Output the [X, Y] coordinate of the center of the cell containing the given text.  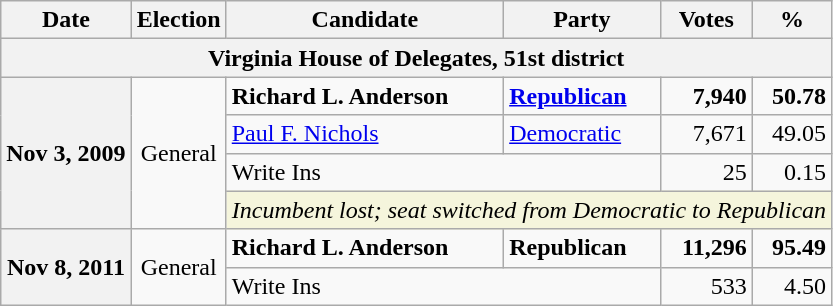
95.49 [792, 248]
Candidate [364, 20]
4.50 [792, 286]
Date [66, 20]
Paul F. Nichols [364, 134]
50.78 [792, 96]
Election [178, 20]
Nov 8, 2011 [66, 267]
Virginia House of Delegates, 51st district [416, 58]
Votes [706, 20]
Nov 3, 2009 [66, 153]
533 [706, 286]
25 [706, 172]
7,940 [706, 96]
Democratic [582, 134]
49.05 [792, 134]
7,671 [706, 134]
Party [582, 20]
% [792, 20]
11,296 [706, 248]
Incumbent lost; seat switched from Democratic to Republican [528, 210]
0.15 [792, 172]
